Determine the (x, y) coordinate at the center of the cell enclosing the given text.  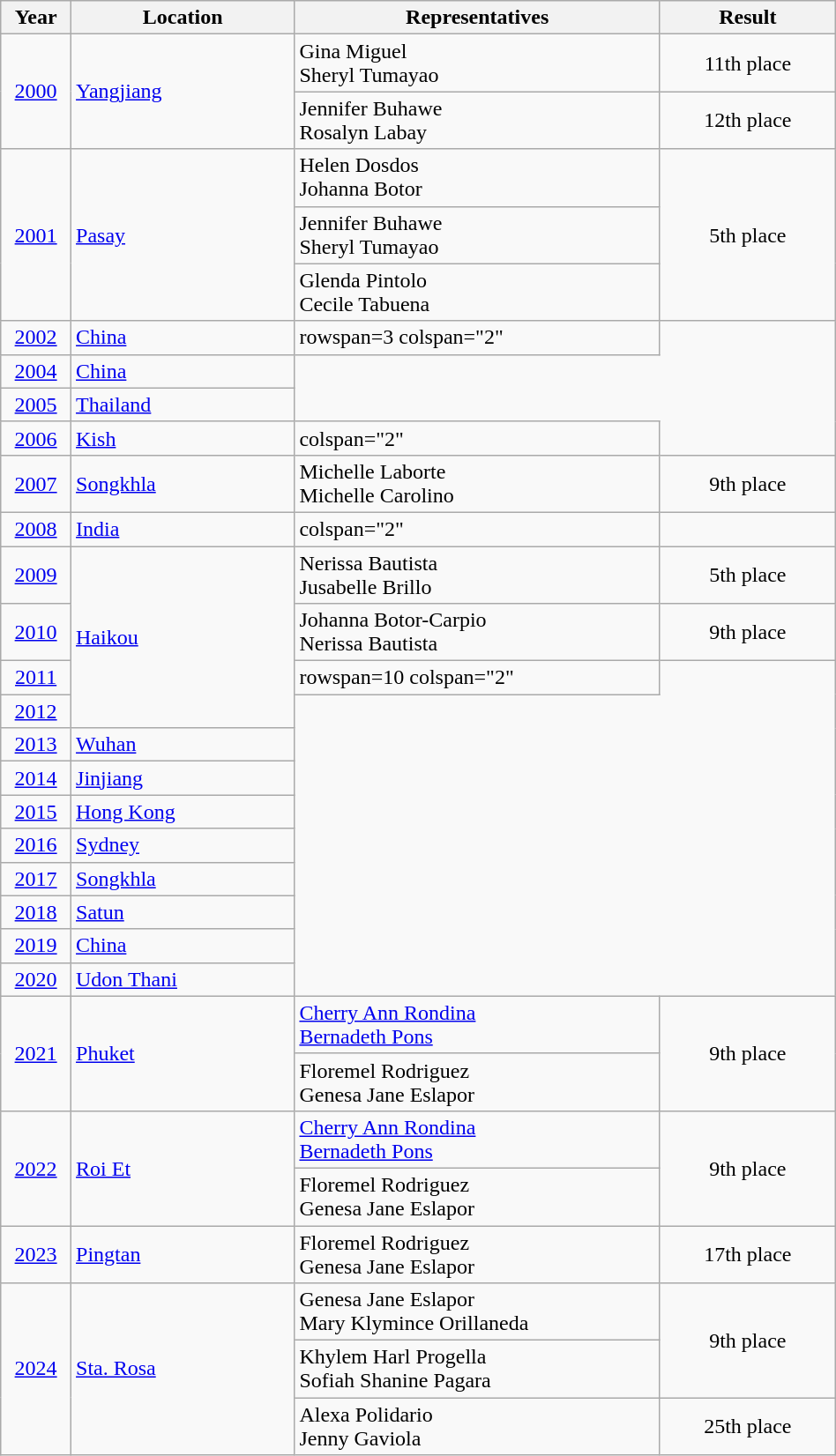
2020 (36, 979)
11th place (748, 63)
2009 (36, 575)
Satun (183, 912)
Jinjiang (183, 778)
Udon Thani (183, 979)
Thailand (183, 405)
Sydney (183, 845)
Kish (183, 438)
Hong Kong (183, 812)
2012 (36, 711)
2004 (36, 371)
Yangjiang (183, 92)
Jennifer Buhawe Rosalyn Labay (478, 120)
2014 (36, 778)
Haikou (183, 637)
2000 (36, 92)
Pingtan (183, 1253)
2013 (36, 745)
2016 (36, 845)
2024 (36, 1370)
2021 (36, 1053)
Genesa Jane Eslapor Mary Klymince Orillaneda (478, 1311)
Nerissa Bautista Jusabelle Brillo (478, 575)
2017 (36, 879)
2023 (36, 1253)
2001 (36, 234)
Roi Et (183, 1168)
2011 (36, 678)
Pasay (183, 234)
Jennifer Buhawe Sheryl Tumayao (478, 234)
12th place (748, 120)
India (183, 529)
Result (748, 18)
Michelle Laborte Michelle Carolino (478, 483)
17th place (748, 1253)
Johanna Botor-Carpio Nerissa Bautista (478, 633)
2007 (36, 483)
Year (36, 18)
Location (183, 18)
Alexa Polidario Jenny Gaviola (478, 1426)
2018 (36, 912)
2015 (36, 812)
Representatives (478, 18)
2006 (36, 438)
Wuhan (183, 745)
2005 (36, 405)
Helen Dosdos Johanna Botor (478, 178)
2010 (36, 633)
Gina Miguel Sheryl Tumayao (478, 63)
Phuket (183, 1053)
Sta. Rosa (183, 1370)
2022 (36, 1168)
Glenda Pintolo Cecile Tabuena (478, 293)
2008 (36, 529)
Khylem Harl Progella Sofiah Shanine Pagara (478, 1370)
rowspan=10 colspan="2" (478, 678)
rowspan=3 colspan="2" (478, 338)
25th place (748, 1426)
2019 (36, 946)
2002 (36, 338)
